Pinpoint the cell where the given text exists, returning its (X, Y) midpoint coordinate. 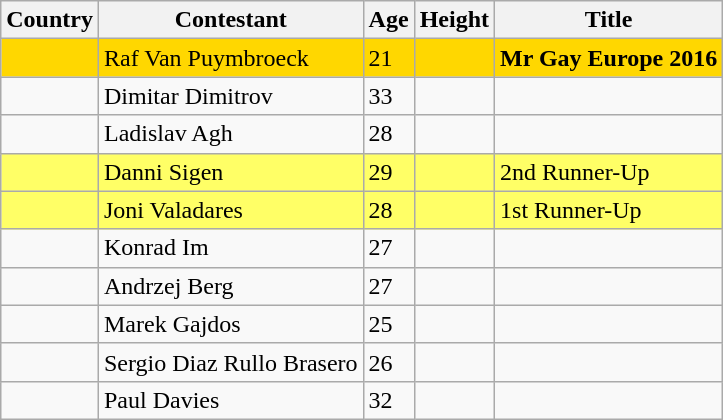
21 (388, 58)
Height (454, 20)
Paul Davies (230, 400)
26 (388, 362)
2nd Runner-Up (609, 172)
33 (388, 96)
Dimitar Dimitrov (230, 96)
Raf Van Puymbroeck (230, 58)
1st Runner-Up (609, 210)
Country (50, 20)
Andrzej Berg (230, 286)
Contestant (230, 20)
Sergio Diaz Rullo Brasero (230, 362)
25 (388, 324)
Age (388, 20)
32 (388, 400)
Mr Gay Europe 2016 (609, 58)
Joni Valadares (230, 210)
29 (388, 172)
Danni Sigen (230, 172)
Konrad Im (230, 248)
Ladislav Agh (230, 134)
Marek Gajdos (230, 324)
Title (609, 20)
